Return [X, Y] of the center of cell containing provided text 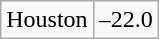
Houston [47, 19]
–22.0 [126, 19]
